Return (x, y) of the center of cell containing provided text 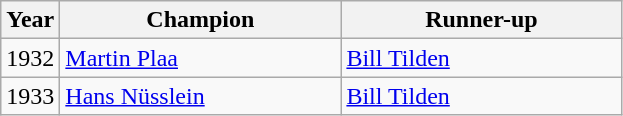
1933 (30, 96)
Runner-up (482, 20)
Champion (200, 20)
Year (30, 20)
Hans Nüsslein (200, 96)
1932 (30, 58)
Martin Plaa (200, 58)
